Locate the cell with the specified text and output its [x, y] center coordinate. 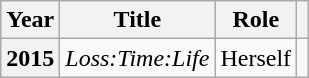
Herself [256, 58]
Title [138, 20]
Loss:Time:Life [138, 58]
Role [256, 20]
Year [30, 20]
2015 [30, 58]
